Determine the [X, Y] coordinate at the center of the cell enclosing the given text.  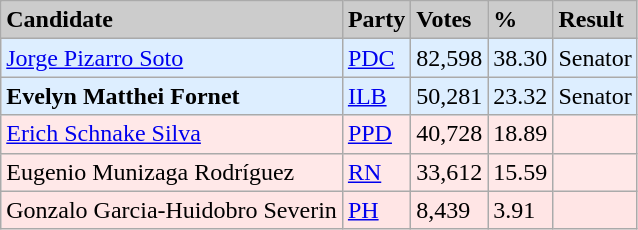
18.89 [520, 134]
Jorge Pizarro Soto [172, 58]
PH [376, 210]
82,598 [450, 58]
38.30 [520, 58]
23.32 [520, 96]
RN [376, 172]
Eugenio Munizaga Rodríguez [172, 172]
40,728 [450, 134]
33,612 [450, 172]
% [520, 20]
Candidate [172, 20]
Result [595, 20]
Gonzalo Garcia-Huidobro Severin [172, 210]
Evelyn Matthei Fornet [172, 96]
Votes [450, 20]
ILB [376, 96]
3.91 [520, 210]
15.59 [520, 172]
50,281 [450, 96]
PDC [376, 58]
Erich Schnake Silva [172, 134]
Party [376, 20]
8,439 [450, 210]
PPD [376, 134]
